Return the (x, y) coordinate for the center point of the cell that contains the specified text.  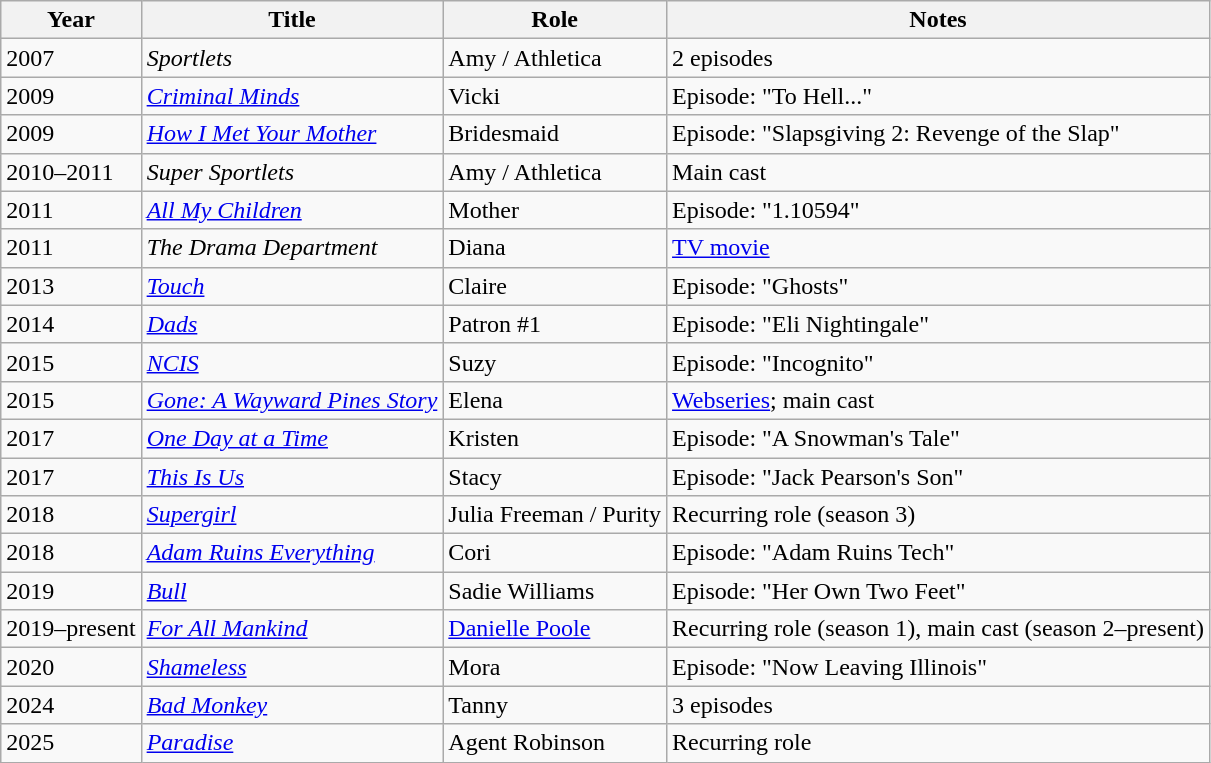
Paradise (292, 743)
3 episodes (938, 705)
2013 (71, 286)
Main cast (938, 172)
Gone: A Wayward Pines Story (292, 400)
NCIS (292, 362)
Year (71, 20)
One Day at a Time (292, 438)
How I Met Your Mother (292, 134)
Episode: "To Hell..." (938, 96)
Diana (555, 248)
Bridesmaid (555, 134)
Agent Robinson (555, 743)
Episode: "Slapsgiving 2: Revenge of the Slap" (938, 134)
Sadie Williams (555, 591)
2007 (71, 58)
Title (292, 20)
Recurring role (season 3) (938, 515)
Episode: "Jack Pearson's Son" (938, 477)
Episode: "Eli Nightingale" (938, 324)
Episode: "Adam Ruins Tech" (938, 553)
Shameless (292, 667)
Super Sportlets (292, 172)
Vicki (555, 96)
Webseries; main cast (938, 400)
All My Children (292, 210)
Tanny (555, 705)
Episode: "1.10594" (938, 210)
Recurring role (season 1), main cast (season 2–present) (938, 629)
Adam Ruins Everything (292, 553)
Notes (938, 20)
Claire (555, 286)
Kristen (555, 438)
Role (555, 20)
2010–2011 (71, 172)
2020 (71, 667)
Julia Freeman / Purity (555, 515)
Patron #1 (555, 324)
Supergirl (292, 515)
TV movie (938, 248)
Episode: "Incognito" (938, 362)
2024 (71, 705)
Stacy (555, 477)
Mother (555, 210)
Danielle Poole (555, 629)
Episode: "Her Own Two Feet" (938, 591)
Episode: "A Snowman's Tale" (938, 438)
Episode: "Now Leaving Illinois" (938, 667)
The Drama Department (292, 248)
Recurring role (938, 743)
Dads (292, 324)
Episode: "Ghosts" (938, 286)
For All Mankind (292, 629)
This Is Us (292, 477)
Suzy (555, 362)
Mora (555, 667)
2 episodes (938, 58)
Bad Monkey (292, 705)
2025 (71, 743)
Sportlets (292, 58)
2019 (71, 591)
Touch (292, 286)
2014 (71, 324)
Criminal Minds (292, 96)
Elena (555, 400)
Bull (292, 591)
Cori (555, 553)
2019–present (71, 629)
